Capture the cell that displays the provided text and extract its [X, Y] central coordinate. 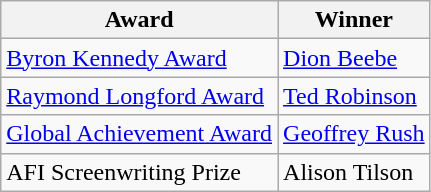
Alison Tilson [354, 172]
Byron Kennedy Award [140, 58]
Award [140, 20]
Ted Robinson [354, 96]
Winner [354, 20]
Dion Beebe [354, 58]
Geoffrey Rush [354, 134]
AFI Screenwriting Prize [140, 172]
Raymond Longford Award [140, 96]
Global Achievement Award [140, 134]
